Pinpoint the cell where the given text exists, returning its (x, y) midpoint coordinate. 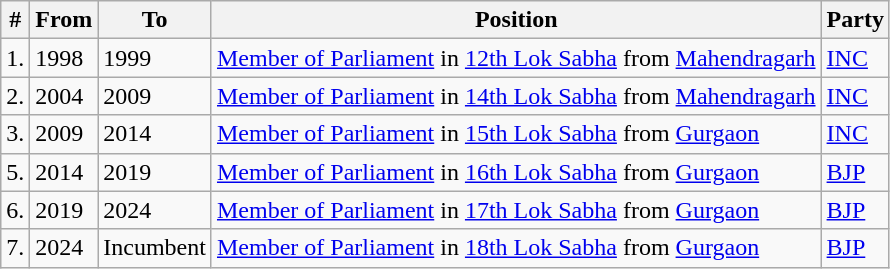
Party (855, 20)
5. (16, 172)
From (64, 20)
To (155, 20)
2. (16, 96)
Member of Parliament in 12th Lok Sabha from Mahendragarh (516, 58)
Member of Parliament in 15th Lok Sabha from Gurgaon (516, 134)
Member of Parliament in 14th Lok Sabha from Mahendragarh (516, 96)
2004 (64, 96)
Incumbent (155, 248)
6. (16, 210)
Member of Parliament in 17th Lok Sabha from Gurgaon (516, 210)
Member of Parliament in 16th Lok Sabha from Gurgaon (516, 172)
1999 (155, 58)
Member of Parliament in 18th Lok Sabha from Gurgaon (516, 248)
7. (16, 248)
# (16, 20)
3. (16, 134)
1998 (64, 58)
1. (16, 58)
Position (516, 20)
